Extract the (X, Y) coordinate from the center of the cell holding the provided text.  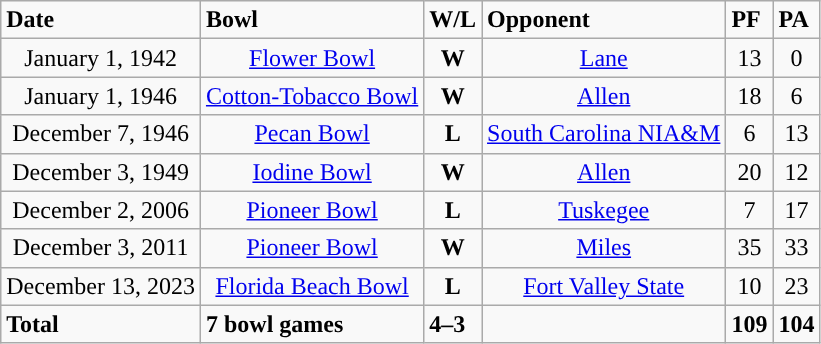
35 (750, 248)
10 (750, 286)
104 (796, 324)
109 (750, 324)
4–3 (453, 324)
12 (796, 172)
20 (750, 172)
33 (796, 248)
Flower Bowl (312, 58)
7 bowl games (312, 324)
December 2, 2006 (101, 210)
Florida Beach Bowl (312, 286)
December 3, 2011 (101, 248)
18 (750, 96)
Lane (604, 58)
PF (750, 20)
December 3, 1949 (101, 172)
December 7, 1946 (101, 134)
December 13, 2023 (101, 286)
Miles (604, 248)
Iodine Bowl (312, 172)
17 (796, 210)
0 (796, 58)
Tuskegee (604, 210)
Fort Valley State (604, 286)
January 1, 1946 (101, 96)
Date (101, 20)
Bowl (312, 20)
Total (101, 324)
January 1, 1942 (101, 58)
23 (796, 286)
Pecan Bowl (312, 134)
PA (796, 20)
Cotton-Tobacco Bowl (312, 96)
W/L (453, 20)
South Carolina NIA&M (604, 134)
Opponent (604, 20)
7 (750, 210)
